Provide the [X, Y] coordinate of the cell's center where the given text is located.  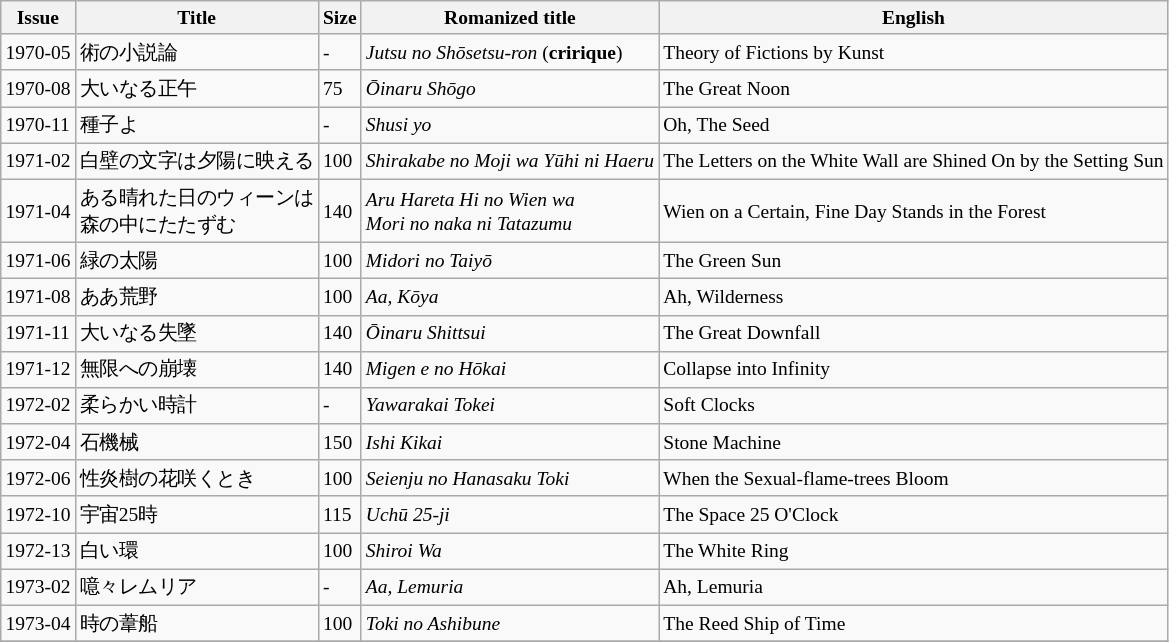
Shiroi Wa [510, 551]
Size [340, 18]
無限への崩壊 [196, 369]
Yawarakai Tokei [510, 406]
1970-08 [38, 88]
Ah, Lemuria [914, 587]
Title [196, 18]
1971-08 [38, 297]
緑の太陽 [196, 260]
The Green Sun [914, 260]
1972-06 [38, 478]
Ōinaru Shōgo [510, 88]
Aru Hareta Hi no Wien wa Mori no naka ni Tatazumu [510, 210]
Shirakabe no Moji wa Yūhi ni Haeru [510, 161]
Seienju no Hanasaku Toki [510, 478]
Stone Machine [914, 442]
1971-06 [38, 260]
ああ荒野 [196, 297]
Ah, Wilderness [914, 297]
Aa, Lemuria [510, 587]
噫々レムリア [196, 587]
Romanized title [510, 18]
1971-02 [38, 161]
大いなる失墜 [196, 333]
115 [340, 514]
Migen e no Hōkai [510, 369]
Aa, Kōya [510, 297]
The Great Downfall [914, 333]
The White Ring [914, 551]
75 [340, 88]
The Space 25 O'Clock [914, 514]
宇宙25時 [196, 514]
1972-04 [38, 442]
1972-02 [38, 406]
種子よ [196, 125]
Ishi Kikai [510, 442]
1972-10 [38, 514]
The Letters on the White Wall are Shined On by the Setting Sun [914, 161]
150 [340, 442]
1971-11 [38, 333]
石機械 [196, 442]
1970-05 [38, 52]
Ōinaru Shittsui [510, 333]
性炎樹の花咲くとき [196, 478]
Jutsu no Shōsetsu-ron (cririque) [510, 52]
1973-04 [38, 623]
Toki no Ashibune [510, 623]
1971-12 [38, 369]
1972-13 [38, 551]
English [914, 18]
Wien on a Certain, Fine Day Stands in the Forest [914, 210]
1971-04 [38, 210]
1973-02 [38, 587]
Uchū 25-ji [510, 514]
白い環 [196, 551]
Theory of Fictions by Kunst [914, 52]
1970-11 [38, 125]
Midori no Taiyō [510, 260]
ある晴れた日のウィーンは森の中にたたずむ [196, 210]
術の小説論 [196, 52]
大いなる正午 [196, 88]
白壁の文字は夕陽に映える [196, 161]
Oh, The Seed [914, 125]
The Reed Ship of Time [914, 623]
When the Sexual-flame-trees Bloom [914, 478]
柔らかい時計 [196, 406]
Shusi yo [510, 125]
The Great Noon [914, 88]
時の葦船 [196, 623]
Issue [38, 18]
Collapse into Infinity [914, 369]
Soft Clocks [914, 406]
